Provide the [X, Y] coordinate of the cell's center where the given text is located.  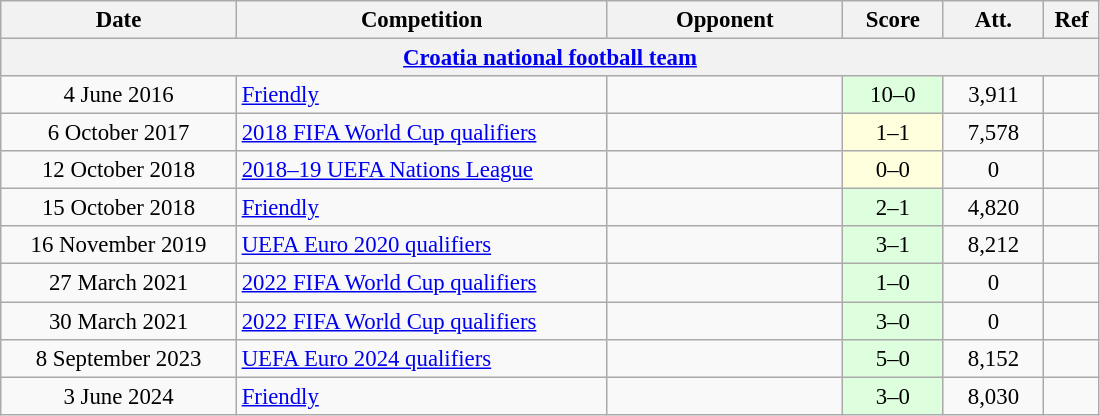
3,911 [994, 95]
Competition [422, 20]
10–0 [894, 95]
1–1 [894, 133]
27 March 2021 [119, 283]
8,030 [994, 396]
5–0 [894, 358]
8 September 2023 [119, 358]
12 October 2018 [119, 170]
16 November 2019 [119, 245]
UEFA Euro 2020 qualifiers [422, 245]
UEFA Euro 2024 qualifiers [422, 358]
30 March 2021 [119, 321]
2018–19 UEFA Nations League [422, 170]
8,152 [994, 358]
3–1 [894, 245]
Opponent [725, 20]
0–0 [894, 170]
Att. [994, 20]
8,212 [994, 245]
7,578 [994, 133]
6 October 2017 [119, 133]
3 June 2024 [119, 396]
Score [894, 20]
Croatia national football team [550, 58]
4 June 2016 [119, 95]
2018 FIFA World Cup qualifiers [422, 133]
Date [119, 20]
15 October 2018 [119, 208]
Ref [1072, 20]
1–0 [894, 283]
4,820 [994, 208]
2–1 [894, 208]
